Detect which cell encompasses the target text, then output its [x, y] center coordinate. 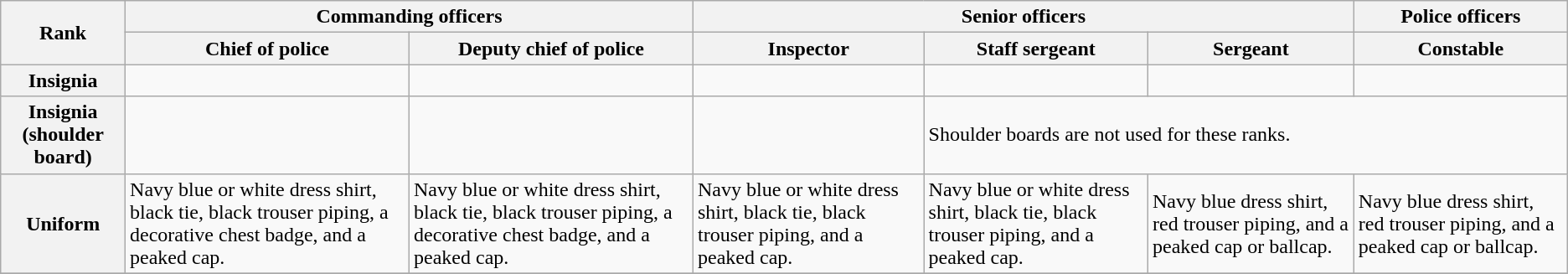
Inspector [808, 49]
Deputy chief of police [551, 49]
Uniform [64, 223]
Sergeant [1251, 49]
Senior officers [1024, 17]
Constable [1461, 49]
Chief of police [268, 49]
Insignia [64, 80]
Shoulder boards are not used for these ranks. [1246, 135]
Rank [64, 33]
Police officers [1461, 17]
Commanding officers [410, 17]
Staff sergeant [1035, 49]
Insignia (shoulder board) [64, 135]
